Find where the given text appears and provide that cell's center as (x, y) coordinate. 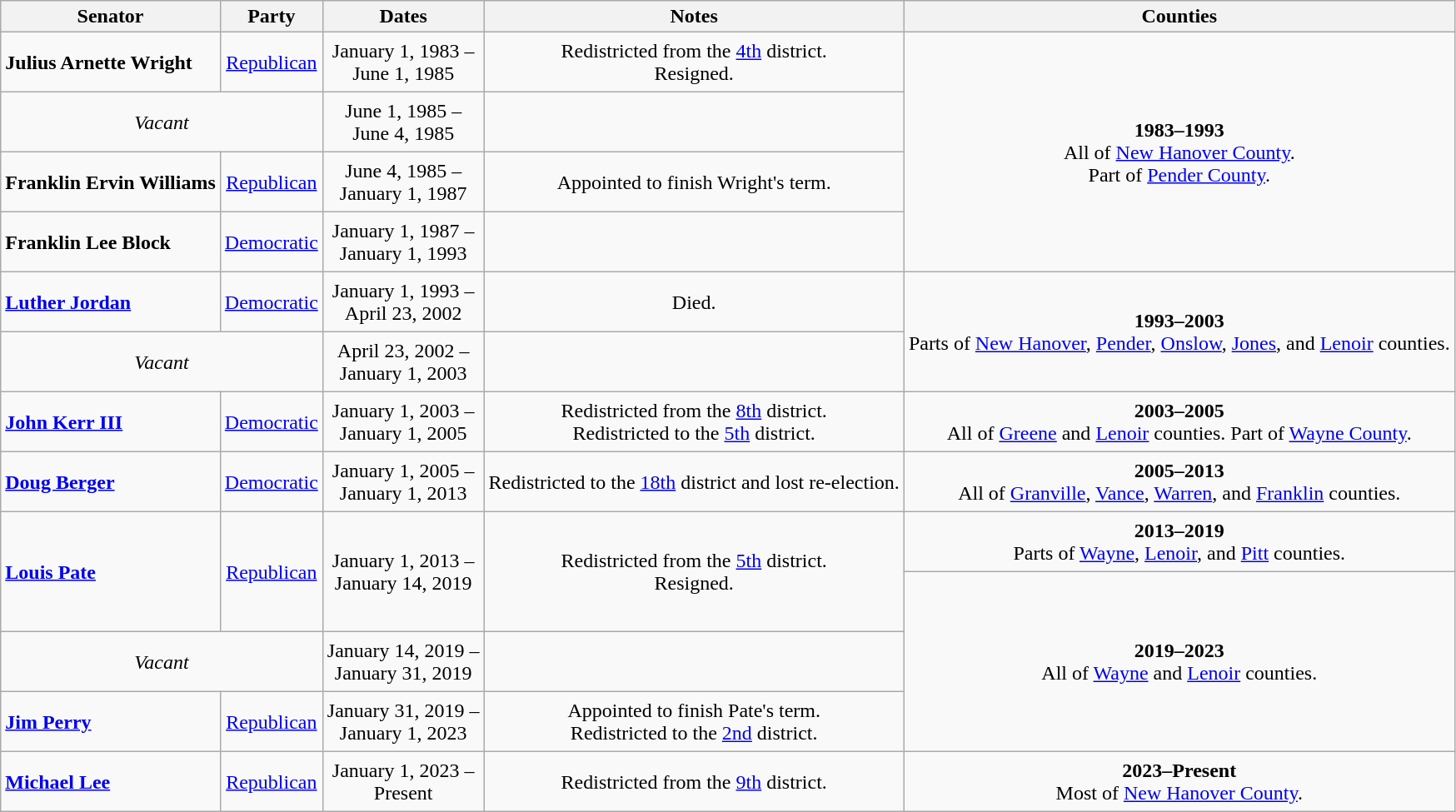
January 1, 2023 – Present (403, 782)
Redistricted from the 4th district. Resigned. (694, 62)
Doug Berger (111, 482)
2023–Present Most of New Hanover County. (1179, 782)
1993–2003 Parts of New Hanover, Pender, Onslow, Jones, and Lenoir counties. (1179, 332)
Redistricted from the 5th district.Resigned. (694, 572)
Party (272, 17)
Senator (111, 17)
January 1, 2005 – January 1, 2013 (403, 482)
Redistricted to the 18th district and lost re-election. (694, 482)
Michael Lee (111, 782)
June 4, 1985 – January 1, 1987 (403, 182)
January 1, 1987 – January 1, 1993 (403, 242)
Counties (1179, 17)
January 1, 2003 –January 1, 2005 (403, 422)
Died. (694, 302)
June 1, 1985 – June 4, 1985 (403, 122)
Luther Jordan (111, 302)
John Kerr III (111, 422)
Jim Perry (111, 722)
Appointed to finish Wright's term. (694, 182)
Redistricted from the 8th district. Redistricted to the 5th district. (694, 422)
2019–2023 All of Wayne and Lenoir counties. (1179, 662)
Franklin Lee Block (111, 242)
Appointed to finish Pate's term. Redistricted to the 2nd district. (694, 722)
January 14, 2019 – January 31, 2019 (403, 662)
January 1, 2013 – January 14, 2019 (403, 572)
January 1, 1993 – April 23, 2002 (403, 302)
Franklin Ervin Williams (111, 182)
1983–1993 All of New Hanover County. Part of Pender County. (1179, 152)
January 1, 1983 – June 1, 1985 (403, 62)
Dates (403, 17)
Redistricted from the 9th district. (694, 782)
Notes (694, 17)
2005–2013 All of Granville, Vance, Warren, and Franklin counties. (1179, 482)
Louis Pate (111, 572)
April 23, 2002 – January 1, 2003 (403, 362)
Julius Arnette Wright (111, 62)
2013–2019 Parts of Wayne, Lenoir, and Pitt counties. (1179, 542)
January 31, 2019 – January 1, 2023 (403, 722)
2003–2005 All of Greene and Lenoir counties. Part of Wayne County. (1179, 422)
